Pinpoint the cell where the given text exists, returning its (x, y) midpoint coordinate. 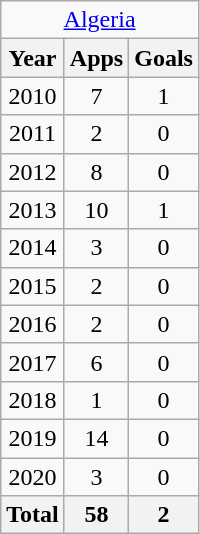
2019 (33, 438)
Year (33, 58)
8 (96, 172)
2012 (33, 172)
Total (33, 515)
58 (96, 515)
2018 (33, 400)
2020 (33, 477)
14 (96, 438)
Algeria (100, 20)
6 (96, 362)
2016 (33, 324)
2010 (33, 96)
7 (96, 96)
2017 (33, 362)
2015 (33, 286)
2011 (33, 134)
2014 (33, 248)
2013 (33, 210)
Goals (164, 58)
Apps (96, 58)
10 (96, 210)
